From the cell containing the given text, extract its center point as (X, Y) coordinate. 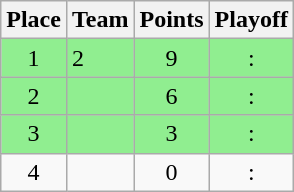
Points (172, 20)
4 (34, 172)
0 (172, 172)
Playoff (251, 20)
Team (100, 20)
9 (172, 58)
6 (172, 96)
1 (34, 58)
Place (34, 20)
